Return (x, y) of the center of cell containing provided text 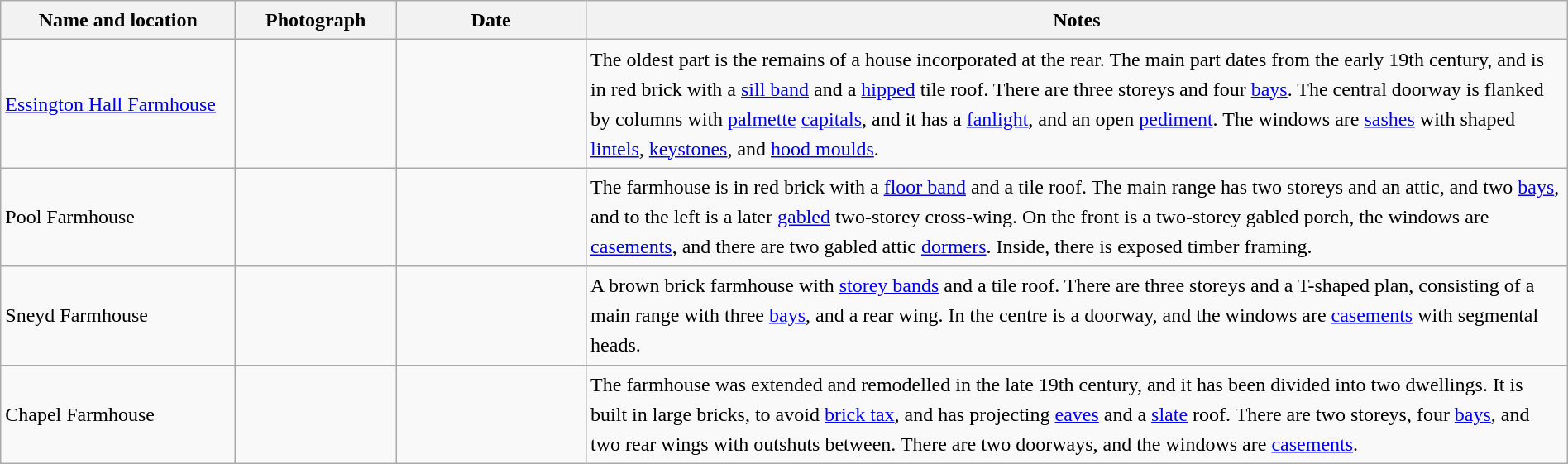
Pool Farmhouse (118, 217)
Notes (1077, 20)
Date (491, 20)
Sneyd Farmhouse (118, 316)
Name and location (118, 20)
Photograph (316, 20)
Chapel Farmhouse (118, 414)
Essington Hall Farmhouse (118, 104)
